Output the (x, y) coordinate of the center of the cell containing the given text.  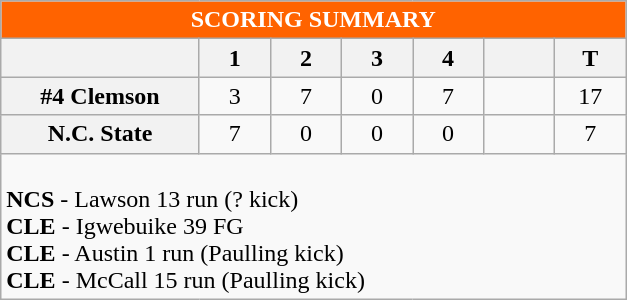
N.C. State (100, 134)
17 (590, 96)
4 (448, 58)
1 (234, 58)
2 (306, 58)
T (590, 58)
#4 Clemson (100, 96)
NCS - Lawson 13 run (? kick) CLE - Igwebuike 39 FG CLE - Austin 1 run (Paulling kick) CLE - McCall 15 run (Paulling kick) (314, 226)
SCORING SUMMARY (314, 20)
